Search for the cell housing the specified text and yield its [X, Y] center coordinate. 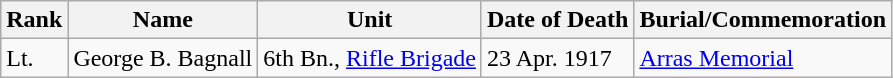
Arras Memorial [763, 58]
Date of Death [557, 20]
23 Apr. 1917 [557, 58]
Burial/Commemoration [763, 20]
Rank [34, 20]
Name [163, 20]
Unit [370, 20]
6th Bn., Rifle Brigade [370, 58]
George B. Bagnall [163, 58]
Lt. [34, 58]
